Identify which cell holds the provided text, then report its [X, Y] central coordinate. 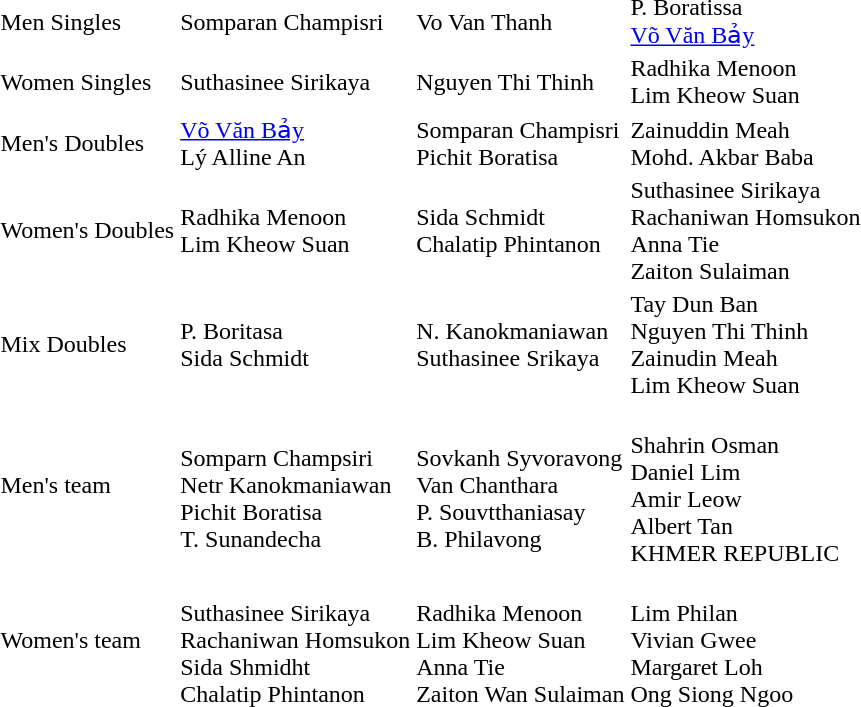
Sida Schmidt Chalatip Phintanon [520, 230]
N. Kanokmaniawan Suthasinee Srikaya [520, 344]
Suthasinee Sirikaya [296, 82]
Võ Văn Bảy Lý Alline An [296, 143]
P. Boritasa Sida Schmidt [296, 344]
Somparan Champisri Pichit Boratisa [520, 143]
Nguyen Thi Thinh [520, 82]
Radhika Menoon Lim Kheow Suan [296, 230]
Sovkanh SyvoravongVan ChantharaP. SouvtthaniasayB. Philavong [520, 486]
Somparn Champsiri Netr KanokmaniawanPichit BoratisaT. Sunandecha [296, 486]
